Scan for the cell matching the given text and deliver its [x, y] coordinate at center. 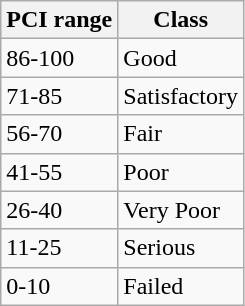
Poor [181, 172]
Class [181, 20]
Serious [181, 248]
Satisfactory [181, 96]
0-10 [60, 286]
Very Poor [181, 210]
86-100 [60, 58]
Good [181, 58]
71-85 [60, 96]
41-55 [60, 172]
PCI range [60, 20]
Failed [181, 286]
11-25 [60, 248]
Fair [181, 134]
56-70 [60, 134]
26-40 [60, 210]
